Determine the (x, y) coordinate at the center of the cell enclosing the given text.  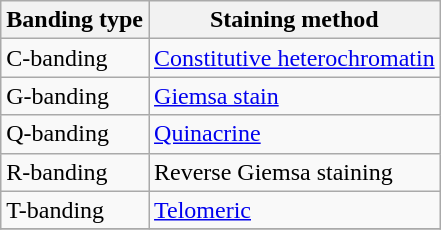
Q-banding (75, 134)
G-banding (75, 96)
Telomeric (295, 210)
Staining method (295, 20)
C-banding (75, 58)
T-banding (75, 210)
Banding type (75, 20)
R-banding (75, 172)
Constitutive heterochromatin (295, 58)
Giemsa stain (295, 96)
Reverse Giemsa staining (295, 172)
Quinacrine (295, 134)
